Scan for the cell matching the given text and deliver its [x, y] coordinate at center. 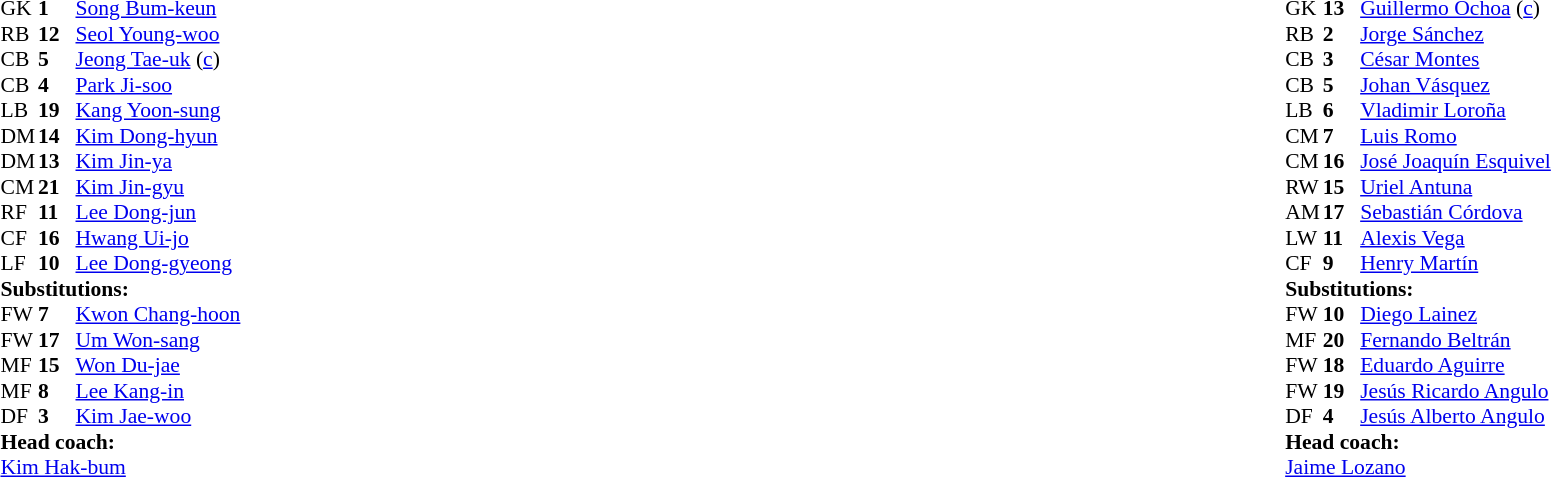
Luis Romo [1456, 136]
13 [57, 161]
Jesús Ricardo Angulo [1456, 391]
Kim Dong-hyun [158, 136]
Seol Young-woo [158, 34]
Sebastián Córdova [1456, 213]
6 [1342, 111]
Um Won-sang [158, 340]
2 [1342, 34]
AM [1304, 213]
14 [57, 136]
20 [1342, 340]
Kim Jae-woo [158, 417]
Lee Kang-in [158, 391]
Lee Dong-jun [158, 213]
Hwang Ui-jo [158, 238]
Won Du-jae [158, 365]
José Joaquín Esquivel [1456, 161]
12 [57, 34]
Lee Dong-gyeong [158, 263]
Johan Vásquez [1456, 85]
9 [1342, 263]
Jorge Sánchez [1456, 34]
LF [19, 263]
8 [57, 391]
Kwon Chang-hoon [158, 315]
Jesús Alberto Angulo [1456, 417]
RW [1304, 187]
18 [1342, 365]
Fernando Beltrán [1456, 340]
Alexis Vega [1456, 238]
Vladimir Loroña [1456, 111]
LW [1304, 238]
RF [19, 213]
Eduardo Aguirre [1456, 365]
Park Ji-soo [158, 85]
César Montes [1456, 59]
Kim Jin-gyu [158, 187]
Uriel Antuna [1456, 187]
Jeong Tae-uk (c) [158, 59]
21 [57, 187]
Henry Martín [1456, 263]
Kang Yoon-sung [158, 111]
Diego Lainez [1456, 315]
Kim Jin-ya [158, 161]
